Return the [X, Y] coordinate for the center point of the cell that contains the specified text.  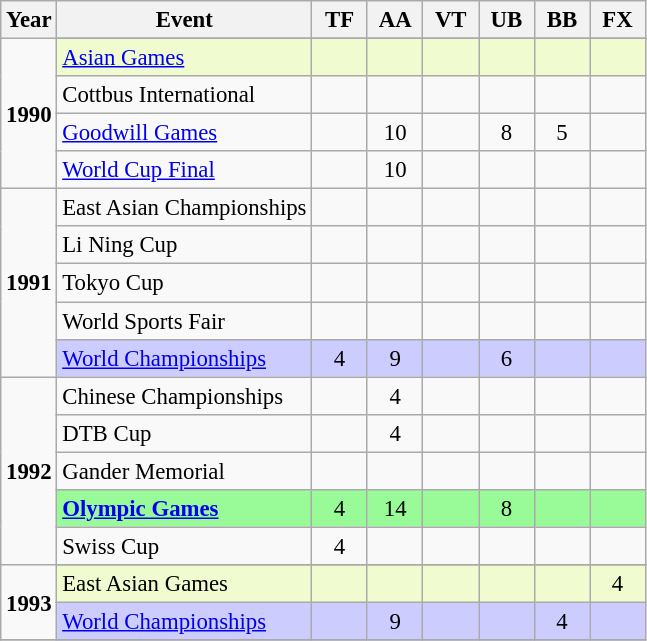
Olympic Games [184, 509]
VT [451, 20]
Year [29, 20]
BB [562, 20]
DTB Cup [184, 433]
1991 [29, 283]
6 [507, 358]
Li Ning Cup [184, 245]
Event [184, 20]
East Asian Championships [184, 208]
Cottbus International [184, 95]
FX [618, 20]
Swiss Cup [184, 546]
1990 [29, 114]
5 [562, 133]
World Cup Final [184, 170]
Gander Memorial [184, 471]
1993 [29, 602]
14 [395, 509]
World Sports Fair [184, 321]
Asian Games [184, 58]
TF [340, 20]
UB [507, 20]
AA [395, 20]
East Asian Games [184, 584]
Chinese Championships [184, 396]
Tokyo Cup [184, 283]
1992 [29, 471]
Goodwill Games [184, 133]
